Provide the (X, Y) coordinate of the cell's center where the given text is located.  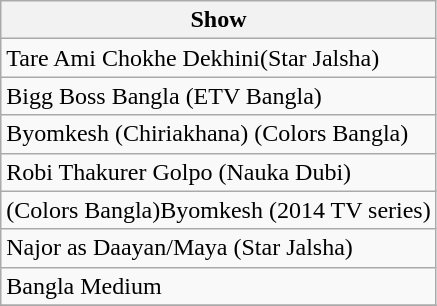
Najor as Daayan/Maya (Star Jalsha) (218, 248)
Bangla Medium (218, 286)
Byomkesh (Chiriakhana) (Colors Bangla) (218, 134)
Show (218, 20)
Robi Thakurer Golpo (Nauka Dubi) (218, 172)
Tare Ami Chokhe Dekhini(Star Jalsha) (218, 58)
(Colors Bangla)Byomkesh (2014 TV series) (218, 210)
Bigg Boss Bangla (ETV Bangla) (218, 96)
